Extract the (x, y) coordinate from the center of the cell holding the provided text.  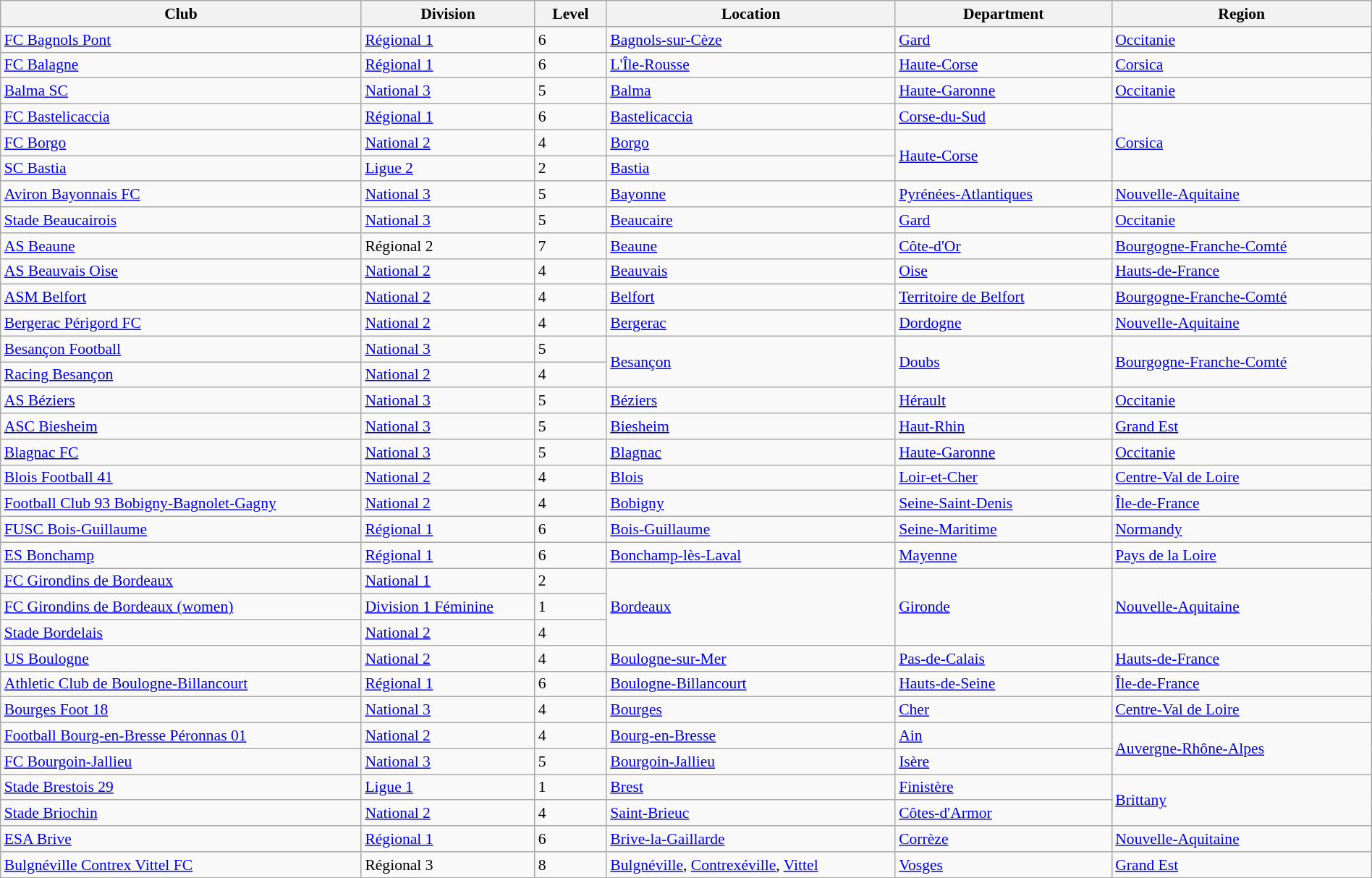
Côte-d'Or (1003, 246)
Bulgnéville Contrex Vittel FC (181, 865)
Bagnols-sur-Cèze (751, 40)
Bulgnéville, Contrexéville, Vittel (751, 865)
Beauvais (751, 271)
Doubs (1003, 362)
FC Girondins de Bordeaux (181, 581)
SC Bastia (181, 169)
Ligue 2 (447, 169)
Bourges (751, 710)
Division (447, 14)
Stade Bordelais (181, 633)
Belfort (751, 297)
Bourges Foot 18 (181, 710)
Auvergne-Rhône-Alpes (1242, 748)
Location (751, 14)
Corrèze (1003, 839)
Blagnac (751, 452)
Pyrénées-Atlantiques (1003, 195)
Racing Besançon (181, 375)
Dordogne (1003, 324)
Bastelicaccia (751, 117)
Biesheim (751, 426)
Bobigny (751, 504)
FUSC Bois-Guillaume (181, 530)
Athletic Club de Boulogne-Billancourt (181, 684)
AS Beaune (181, 246)
Loir-et-Cher (1003, 478)
Côtes-d'Armor (1003, 814)
AS Béziers (181, 401)
Haut-Rhin (1003, 426)
Corse-du-Sud (1003, 117)
Ain (1003, 736)
Bayonne (751, 195)
Football Bourg-en-Bresse Péronnas 01 (181, 736)
ES Bonchamp (181, 555)
Football Club 93 Bobigny-Bagnolet-Gagny (181, 504)
ASM Belfort (181, 297)
Aviron Bayonnais FC (181, 195)
7 (571, 246)
Bois-Guillaume (751, 530)
Bergerac Périgord FC (181, 324)
AS Beauvais Oise (181, 271)
Seine-Maritime (1003, 530)
Stade Beaucairois (181, 220)
FC Borgo (181, 143)
Brest (751, 788)
Seine-Saint-Denis (1003, 504)
Hauts-de-Seine (1003, 684)
Normandy (1242, 530)
FC Balagne (181, 65)
8 (571, 865)
Boulogne-sur-Mer (751, 659)
FC Bagnols Pont (181, 40)
Bonchamp-lès-Laval (751, 555)
Gironde (1003, 607)
Borgo (751, 143)
Balma (751, 91)
Bastia (751, 169)
Régional 3 (447, 865)
Blagnac FC (181, 452)
FC Girondins de Bordeaux (women) (181, 607)
FC Bourgoin-Jallieu (181, 761)
Brive-la-Gaillarde (751, 839)
Brittany (1242, 801)
Pas-de-Calais (1003, 659)
Oise (1003, 271)
Bourg-en-Bresse (751, 736)
Beaune (751, 246)
Stade Brestois 29 (181, 788)
Régional 2 (447, 246)
Territoire de Belfort (1003, 297)
Blois (751, 478)
Club (181, 14)
Besançon (751, 362)
ASC Biesheim (181, 426)
FC Bastelicaccia (181, 117)
National 1 (447, 581)
US Boulogne (181, 659)
Vosges (1003, 865)
ESA Brive (181, 839)
Division 1 Féminine (447, 607)
Saint-Brieuc (751, 814)
Pays de la Loire (1242, 555)
Region (1242, 14)
Bourgoin-Jallieu (751, 761)
Hérault (1003, 401)
Finistère (1003, 788)
Béziers (751, 401)
Department (1003, 14)
Boulogne-Billancourt (751, 684)
Blois Football 41 (181, 478)
Cher (1003, 710)
Balma SC (181, 91)
Level (571, 14)
Besançon Football (181, 349)
Beaucaire (751, 220)
Bergerac (751, 324)
Isère (1003, 761)
Ligue 1 (447, 788)
Stade Briochin (181, 814)
Bordeaux (751, 607)
L'Île-Rousse (751, 65)
Mayenne (1003, 555)
